Pinpoint the cell where the given text exists, returning its [x, y] midpoint coordinate. 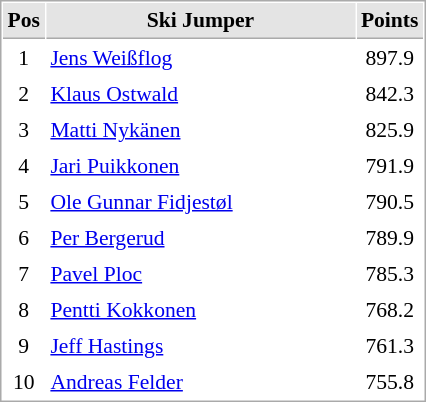
785.3 [390, 273]
791.9 [390, 165]
7 [24, 273]
4 [24, 165]
Pavel Ploc [200, 273]
2 [24, 93]
Jens Weißflog [200, 57]
790.5 [390, 201]
825.9 [390, 129]
Klaus Ostwald [200, 93]
789.9 [390, 237]
768.2 [390, 309]
1 [24, 57]
842.3 [390, 93]
Per Bergerud [200, 237]
3 [24, 129]
Points [390, 21]
897.9 [390, 57]
761.3 [390, 345]
5 [24, 201]
Ole Gunnar Fidjestøl [200, 201]
6 [24, 237]
Pentti Kokkonen [200, 309]
Jari Puikkonen [200, 165]
8 [24, 309]
Matti Nykänen [200, 129]
Pos [24, 21]
Andreas Felder [200, 381]
10 [24, 381]
Jeff Hastings [200, 345]
9 [24, 345]
755.8 [390, 381]
Ski Jumper [200, 21]
